Provide the [X, Y] coordinate of the cell's center where the given text is located.  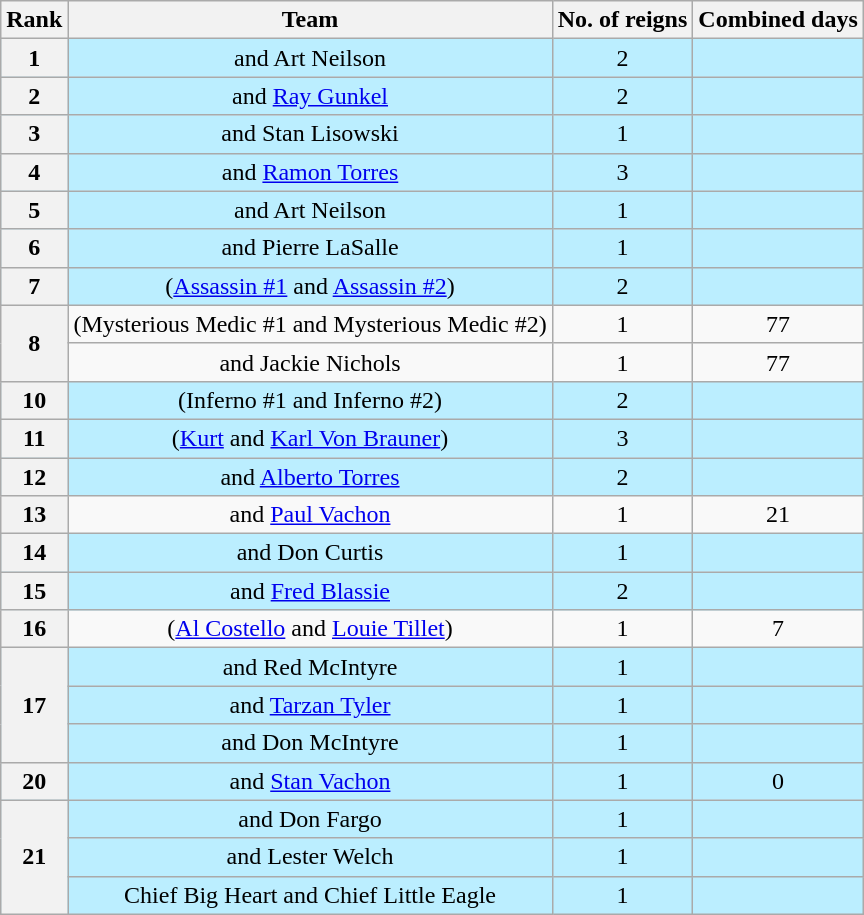
Combined days [778, 20]
and Stan Vachon [310, 781]
(Al Costello and Louie Tillet) [310, 629]
Rank [34, 20]
5 [34, 210]
and Tarzan Tyler [310, 705]
14 [34, 553]
Chief Big Heart and Chief Little Eagle [310, 895]
0 [778, 781]
12 [34, 477]
17 [34, 705]
and Jackie Nichols [310, 362]
and Ramon Torres [310, 172]
(Mysterious Medic #1 and Mysterious Medic #2) [310, 324]
and Don Curtis [310, 553]
and Ray Gunkel [310, 96]
and Pierre LaSalle [310, 248]
4 [34, 172]
6 [34, 248]
15 [34, 591]
16 [34, 629]
and Don McIntyre [310, 743]
and Paul Vachon [310, 515]
10 [34, 400]
8 [34, 343]
Team [310, 20]
(Inferno #1 and Inferno #2) [310, 400]
and Stan Lisowski [310, 134]
(Assassin #1 and Assassin #2) [310, 286]
13 [34, 515]
and Lester Welch [310, 857]
11 [34, 438]
No. of reigns [622, 20]
20 [34, 781]
(Kurt and Karl Von Brauner) [310, 438]
and Fred Blassie [310, 591]
and Don Fargo [310, 819]
and Red McIntyre [310, 667]
and Alberto Torres [310, 477]
